Extract the (X, Y) coordinate from the center of the cell holding the provided text.  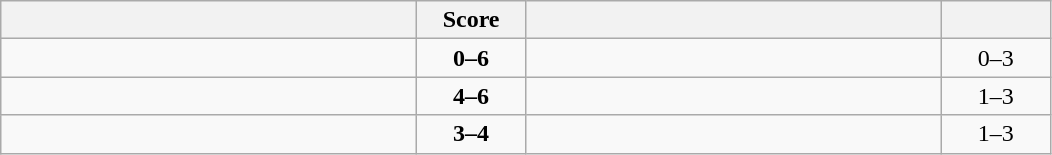
3–4 (472, 134)
4–6 (472, 96)
Score (472, 20)
0–3 (996, 58)
0–6 (472, 58)
